Determine the [X, Y] coordinate at the center of the cell enclosing the given text.  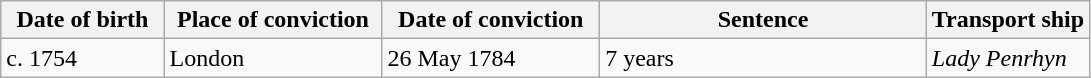
Place of conviction [273, 20]
Date of conviction [491, 20]
London [273, 58]
Transport ship [1008, 20]
Date of birth [82, 20]
Sentence [764, 20]
7 years [764, 58]
Lady Penrhyn [1008, 58]
26 May 1784 [491, 58]
c. 1754 [82, 58]
